Extract the [X, Y] coordinate from the center of the cell holding the provided text.  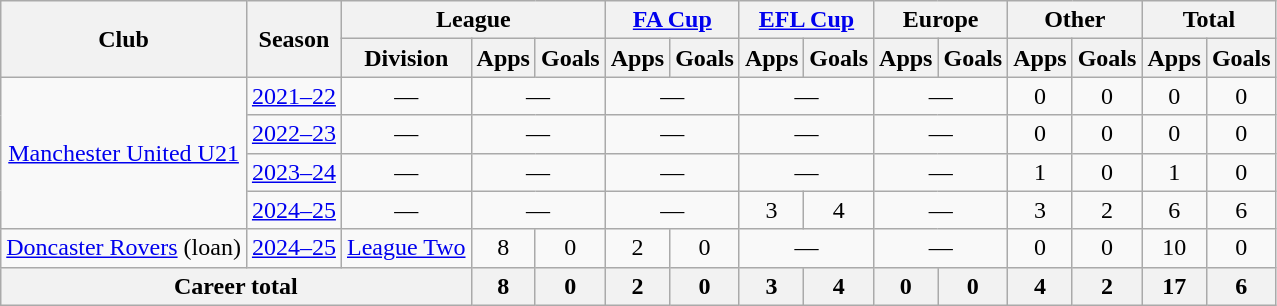
Total [1209, 20]
FA Cup [672, 20]
2023–24 [294, 172]
17 [1174, 286]
League Two [406, 248]
Manchester United U21 [124, 153]
Europe [941, 20]
Doncaster Rovers (loan) [124, 248]
Club [124, 39]
Career total [236, 286]
Season [294, 39]
2022–23 [294, 134]
EFL Cup [806, 20]
2021–22 [294, 96]
Other [1075, 20]
League [473, 20]
Division [406, 58]
10 [1174, 248]
